Locate the cell with the specified text and output its [x, y] center coordinate. 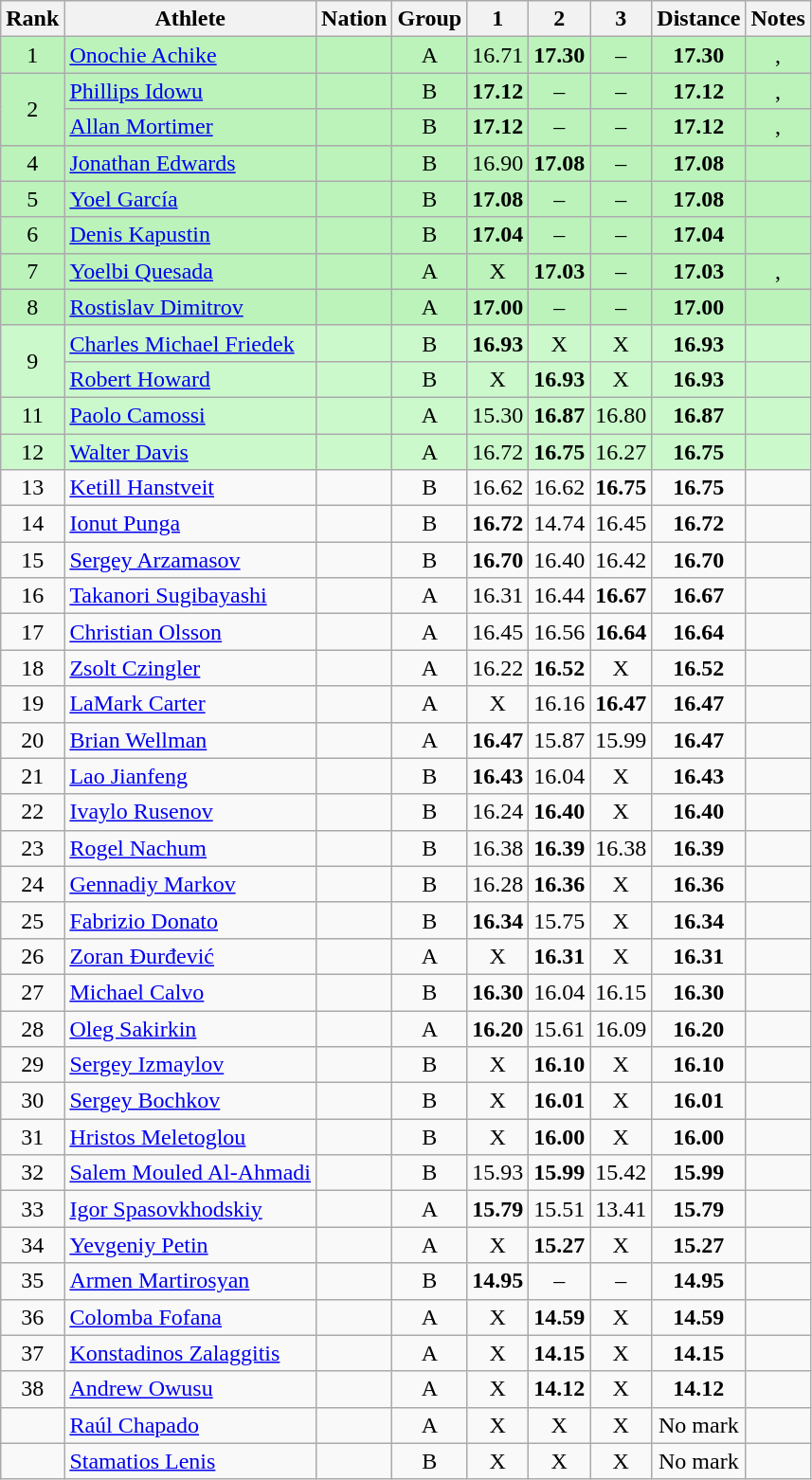
6 [32, 235]
16.27 [622, 452]
Sergey Bochkov [190, 1101]
Athlete [190, 19]
16.90 [498, 163]
16.16 [559, 704]
15.93 [498, 1173]
15 [32, 560]
Raúl Chapado [190, 1425]
32 [32, 1173]
5 [32, 199]
30 [32, 1101]
15.75 [559, 920]
34 [32, 1245]
11 [32, 415]
9 [32, 361]
Rank [32, 19]
29 [32, 1065]
Ivaylo Rusenov [190, 812]
19 [32, 704]
Yoel García [190, 199]
14 [32, 524]
Group [430, 19]
23 [32, 848]
Gennadiy Markov [190, 884]
16.28 [498, 884]
Stamatios Lenis [190, 1461]
16.56 [559, 632]
20 [32, 740]
Igor Spasovkhodskiy [190, 1209]
Robert Howard [190, 379]
Onochie Achike [190, 55]
24 [32, 884]
Rostislav Dimitrov [190, 307]
Andrew Owusu [190, 1389]
16.09 [622, 1028]
15.30 [498, 415]
22 [32, 812]
Sergey Arzamasov [190, 560]
Distance [699, 19]
16.71 [498, 55]
16 [32, 596]
36 [32, 1317]
Allan Mortimer [190, 127]
Zsolt Czingler [190, 668]
31 [32, 1137]
4 [32, 163]
Walter Davis [190, 452]
Denis Kapustin [190, 235]
17 [32, 632]
16.15 [622, 992]
LaMark Carter [190, 704]
Ketill Hanstveit [190, 488]
16.22 [498, 668]
Christian Olsson [190, 632]
Konstadinos Zalaggitis [190, 1353]
37 [32, 1353]
Phillips Idowu [190, 91]
Yoelbi Quesada [190, 271]
Oleg Sakirkin [190, 1028]
15.42 [622, 1173]
15.61 [559, 1028]
Fabrizio Donato [190, 920]
18 [32, 668]
Nation [354, 19]
Rogel Nachum [190, 848]
Jonathan Edwards [190, 163]
33 [32, 1209]
13.41 [622, 1209]
Notes [778, 19]
27 [32, 992]
21 [32, 776]
26 [32, 956]
Salem Mouled Al-Ahmadi [190, 1173]
3 [622, 19]
Ionut Punga [190, 524]
15.51 [559, 1209]
Zoran Đurđević [190, 956]
16.24 [498, 812]
Hristos Meletoglou [190, 1137]
Michael Calvo [190, 992]
14.74 [559, 524]
28 [32, 1028]
Paolo Camossi [190, 415]
Yevgeniy Petin [190, 1245]
7 [32, 271]
Brian Wellman [190, 740]
Colomba Fofana [190, 1317]
Armen Martirosyan [190, 1281]
8 [32, 307]
Takanori Sugibayashi [190, 596]
Charles Michael Friedek [190, 343]
15.87 [559, 740]
35 [32, 1281]
Lao Jianfeng [190, 776]
16.44 [559, 596]
38 [32, 1389]
16.80 [622, 415]
13 [32, 488]
25 [32, 920]
12 [32, 452]
16.42 [622, 560]
Sergey Izmaylov [190, 1065]
